From the cell containing the given text, extract its center point as [x, y] coordinate. 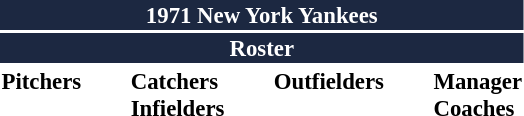
1971 New York Yankees [262, 15]
Roster [262, 48]
